Capture the cell that displays the provided text and extract its [X, Y] central coordinate. 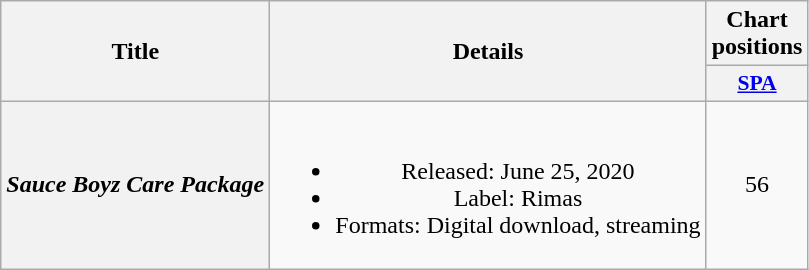
56 [757, 184]
Chart positions [757, 34]
SPA [757, 84]
Details [488, 52]
Released: June 25, 2020Label: RimasFormats: Digital download, streaming [488, 184]
Title [136, 52]
Sauce Boyz Care Package [136, 184]
